Detect which cell encompasses the target text, then output its [X, Y] center coordinate. 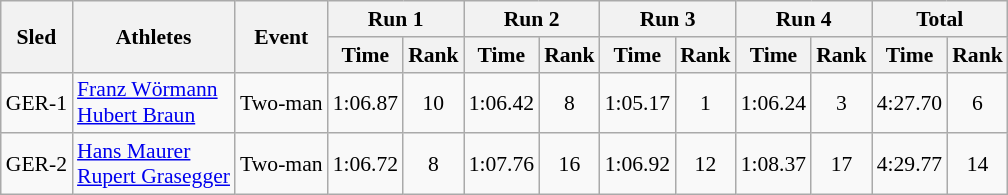
12 [706, 164]
1:07.76 [502, 164]
GER-2 [36, 164]
GER-1 [36, 102]
Event [282, 36]
Run 3 [668, 19]
1:06.24 [774, 102]
Run 2 [532, 19]
Sled [36, 36]
4:29.77 [910, 164]
1:08.37 [774, 164]
16 [570, 164]
1:05.17 [638, 102]
6 [978, 102]
Hans MaurerRupert Grasegger [154, 164]
1:06.87 [366, 102]
1 [706, 102]
1:06.92 [638, 164]
3 [842, 102]
14 [978, 164]
Total [940, 19]
10 [434, 102]
Franz WörmannHubert Braun [154, 102]
Athletes [154, 36]
4:27.70 [910, 102]
17 [842, 164]
Run 4 [804, 19]
Run 1 [396, 19]
1:06.42 [502, 102]
1:06.72 [366, 164]
